Capture the cell that displays the provided text and extract its [X, Y] central coordinate. 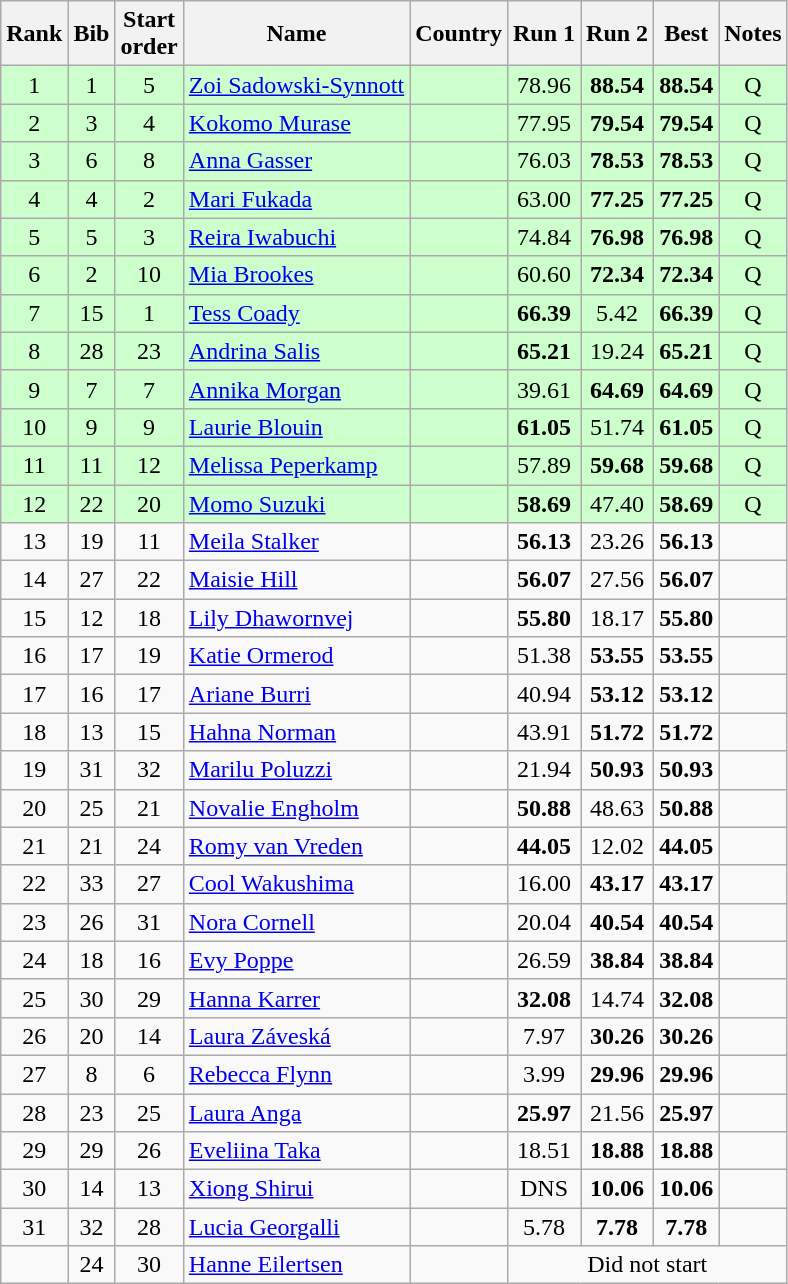
Bib [92, 34]
Cool Wakushima [296, 884]
Mia Brookes [296, 275]
Lucia Georgalli [296, 1227]
Startorder [149, 34]
3.99 [544, 1074]
Run 1 [544, 34]
Melissa Peperkamp [296, 465]
Romy van Vreden [296, 846]
Xiong Shirui [296, 1189]
Momo Suzuki [296, 503]
51.38 [544, 656]
Run 2 [618, 34]
Tess Coady [296, 313]
Eveliina Taka [296, 1151]
20.04 [544, 922]
63.00 [544, 199]
Andrina Salis [296, 351]
Ariane Burri [296, 694]
Laura Anga [296, 1113]
14.74 [618, 998]
Country [459, 34]
74.84 [544, 237]
26.59 [544, 960]
47.40 [618, 503]
Zoi Sadowski-Synnott [296, 85]
43.91 [544, 732]
Did not start [647, 1265]
Best [686, 34]
Name [296, 34]
18.51 [544, 1151]
18.17 [618, 618]
Kokomo Murase [296, 123]
51.74 [618, 427]
Novalie Engholm [296, 808]
Annika Morgan [296, 389]
Nora Cornell [296, 922]
Maisie Hill [296, 580]
21.94 [544, 770]
DNS [544, 1189]
60.60 [544, 275]
27.56 [618, 580]
Reira Iwabuchi [296, 237]
16.00 [544, 884]
Mari Fukada [296, 199]
21.56 [618, 1113]
Hanne Eilertsen [296, 1265]
Rebecca Flynn [296, 1074]
Notes [753, 34]
39.61 [544, 389]
7.97 [544, 1036]
77.95 [544, 123]
Laurie Blouin [296, 427]
Rank [34, 34]
57.89 [544, 465]
23.26 [618, 542]
Lily Dhawornvej [296, 618]
Anna Gasser [296, 161]
Hahna Norman [296, 732]
Hanna Karrer [296, 998]
5.78 [544, 1227]
33 [92, 884]
48.63 [618, 808]
78.96 [544, 85]
Katie Ormerod [296, 656]
Meila Stalker [296, 542]
40.94 [544, 694]
76.03 [544, 161]
19.24 [618, 351]
Marilu Poluzzi [296, 770]
Laura Záveská [296, 1036]
12.02 [618, 846]
Evy Poppe [296, 960]
5.42 [618, 313]
